Detect which cell encompasses the target text, then output its [x, y] center coordinate. 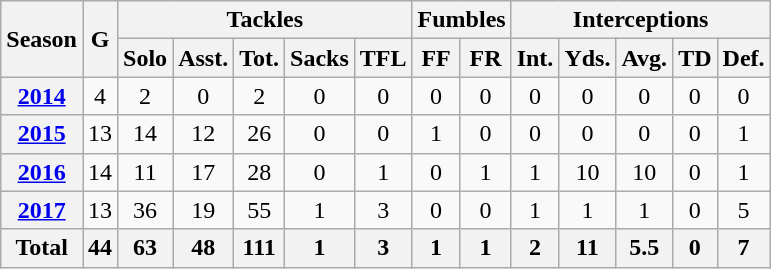
17 [204, 172]
Tackles [266, 20]
5 [744, 210]
Season [42, 39]
19 [204, 210]
4 [100, 96]
55 [260, 210]
Solo [146, 58]
Def. [744, 58]
Total [42, 248]
Int. [535, 58]
Yds. [588, 58]
26 [260, 134]
28 [260, 172]
48 [204, 248]
FF [436, 58]
44 [100, 248]
FR [486, 58]
2016 [42, 172]
Asst. [204, 58]
Interceptions [640, 20]
36 [146, 210]
Fumbles [462, 20]
5.5 [644, 248]
63 [146, 248]
2015 [42, 134]
111 [260, 248]
Avg. [644, 58]
TD [695, 58]
G [100, 39]
TFL [383, 58]
2014 [42, 96]
7 [744, 248]
Sacks [320, 58]
2017 [42, 210]
Tot. [260, 58]
12 [204, 134]
